Provide the (x, y) coordinate of the cell's center where the given text is located.  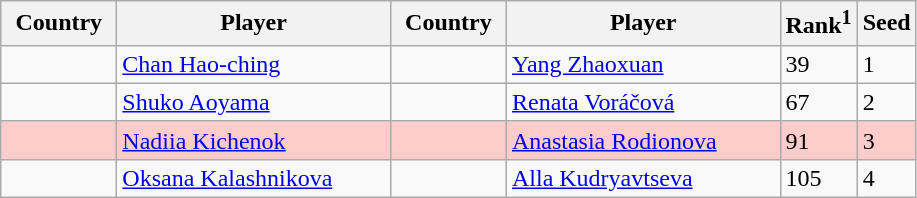
Alla Kudryavtseva (643, 178)
Shuko Aoyama (254, 102)
Chan Hao-ching (254, 64)
Rank1 (818, 24)
91 (818, 140)
105 (818, 178)
Oksana Kalashnikova (254, 178)
Anastasia Rodionova (643, 140)
2 (886, 102)
Seed (886, 24)
4 (886, 178)
Renata Voráčová (643, 102)
Yang Zhaoxuan (643, 64)
67 (818, 102)
3 (886, 140)
Nadiia Kichenok (254, 140)
39 (818, 64)
1 (886, 64)
